For the text-containing cell, return its midpoint in (x, y) coordinate format. 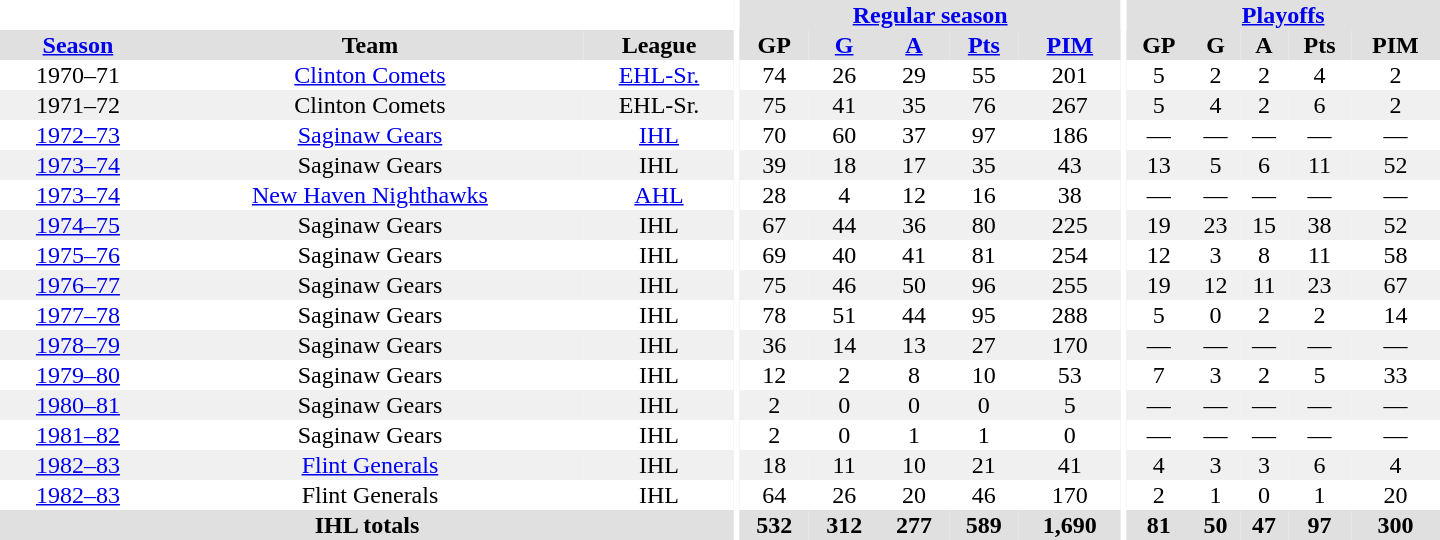
IHL totals (367, 525)
1977–78 (78, 315)
51 (844, 315)
1971–72 (78, 105)
17 (914, 165)
74 (774, 75)
28 (774, 195)
47 (1264, 525)
Playoffs (1283, 15)
255 (1070, 285)
33 (1396, 375)
1978–79 (78, 345)
288 (1070, 315)
69 (774, 255)
27 (984, 345)
Team (370, 45)
1970–71 (78, 75)
16 (984, 195)
589 (984, 525)
70 (774, 135)
64 (774, 495)
532 (774, 525)
7 (1158, 375)
58 (1396, 255)
267 (1070, 105)
186 (1070, 135)
39 (774, 165)
53 (1070, 375)
277 (914, 525)
96 (984, 285)
78 (774, 315)
1979–80 (78, 375)
60 (844, 135)
1975–76 (78, 255)
Regular season (930, 15)
Season (78, 45)
312 (844, 525)
43 (1070, 165)
League (659, 45)
AHL (659, 195)
201 (1070, 75)
254 (1070, 255)
55 (984, 75)
1,690 (1070, 525)
300 (1396, 525)
21 (984, 465)
40 (844, 255)
1981–82 (78, 435)
1972–73 (78, 135)
29 (914, 75)
1976–77 (78, 285)
76 (984, 105)
225 (1070, 225)
New Haven Nighthawks (370, 195)
15 (1264, 225)
1974–75 (78, 225)
37 (914, 135)
80 (984, 225)
95 (984, 315)
1980–81 (78, 405)
